Extract the [X, Y] coordinate from the center of the cell holding the provided text.  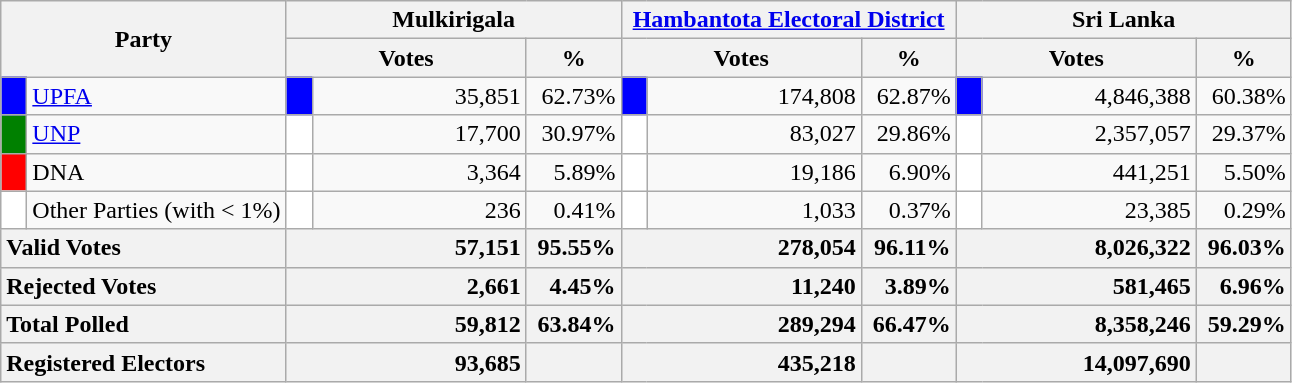
6.96% [1244, 286]
0.29% [1244, 210]
8,026,322 [1076, 248]
14,097,690 [1076, 362]
35,851 [419, 96]
441,251 [1089, 172]
8,358,246 [1076, 324]
5.50% [1244, 172]
435,218 [741, 362]
11,240 [741, 286]
30.97% [574, 134]
59,812 [406, 324]
2,661 [406, 286]
1,033 [754, 210]
Registered Electors [144, 362]
2,357,057 [1089, 134]
59.29% [1244, 324]
66.47% [908, 324]
5.89% [574, 172]
96.11% [908, 248]
29.86% [908, 134]
0.41% [574, 210]
278,054 [741, 248]
Valid Votes [144, 248]
62.87% [908, 96]
6.90% [908, 172]
4.45% [574, 286]
Hambantota Electoral District [788, 20]
174,808 [754, 96]
Mulkirigala [454, 20]
17,700 [419, 134]
Total Polled [144, 324]
3,364 [419, 172]
DNA [156, 172]
289,294 [741, 324]
Other Parties (with < 1%) [156, 210]
0.37% [908, 210]
23,385 [1089, 210]
4,846,388 [1089, 96]
57,151 [406, 248]
581,465 [1076, 286]
Rejected Votes [144, 286]
95.55% [574, 248]
62.73% [574, 96]
63.84% [574, 324]
93,685 [406, 362]
Sri Lanka [1124, 20]
Party [144, 39]
3.89% [908, 286]
60.38% [1244, 96]
83,027 [754, 134]
236 [419, 210]
29.37% [1244, 134]
19,186 [754, 172]
96.03% [1244, 248]
UNP [156, 134]
UPFA [156, 96]
